Identify which cell holds the provided text, then report its [X, Y] central coordinate. 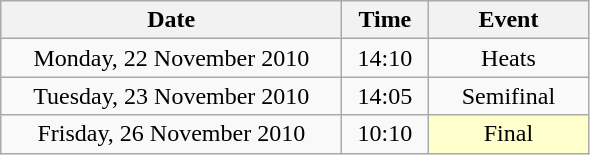
Date [172, 20]
14:10 [385, 58]
14:05 [385, 96]
Event [508, 20]
Monday, 22 November 2010 [172, 58]
Tuesday, 23 November 2010 [172, 96]
Time [385, 20]
Semifinal [508, 96]
Final [508, 134]
10:10 [385, 134]
Frisday, 26 November 2010 [172, 134]
Heats [508, 58]
